Search for the cell housing the specified text and yield its (X, Y) center coordinate. 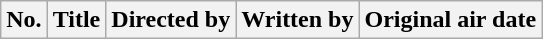
No. (24, 20)
Written by (298, 20)
Directed by (171, 20)
Original air date (450, 20)
Title (76, 20)
